Pinpoint the cell where the given text exists, returning its (X, Y) midpoint coordinate. 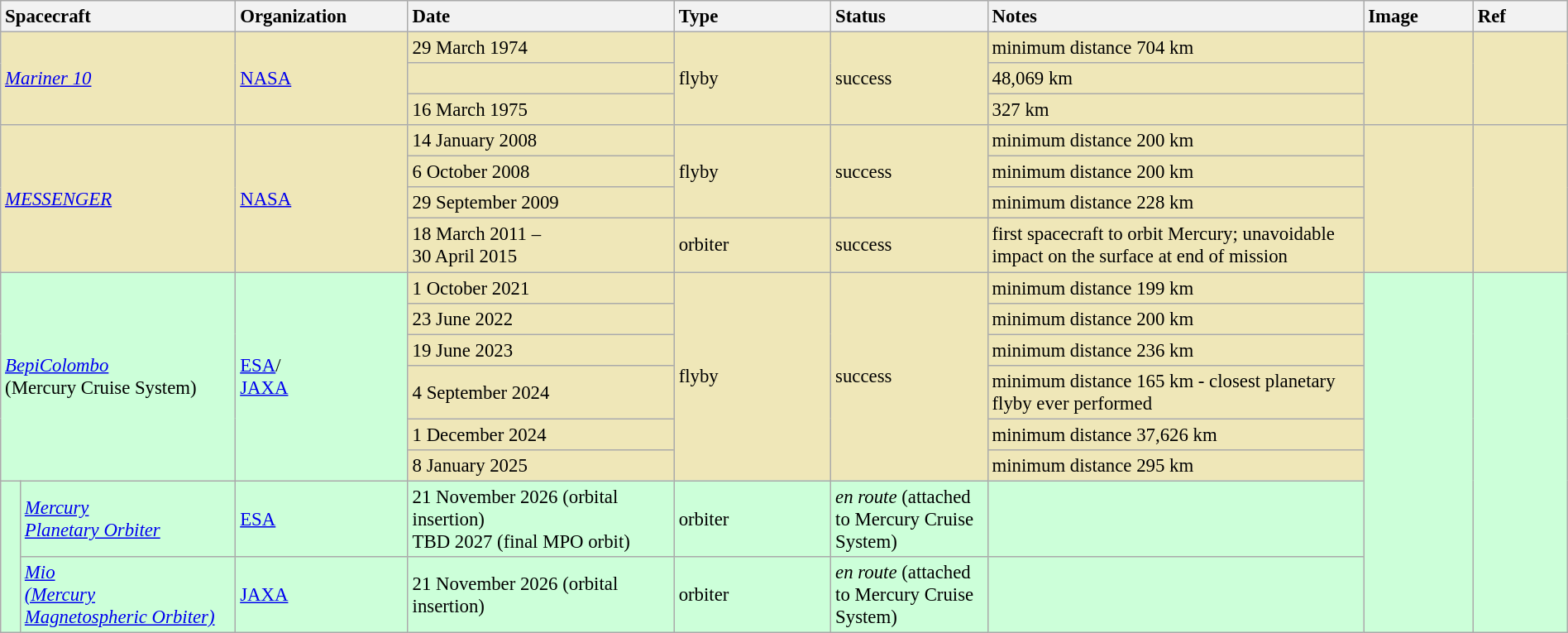
minimum distance 37,626 km (1176, 434)
Mariner 10 (118, 79)
19 June 2023 (541, 350)
1 December 2024 (541, 434)
327 km (1176, 110)
29 September 2009 (541, 203)
minimum distance 228 km (1176, 203)
18 March 2011 –30 April 2015 (541, 245)
Organization (322, 17)
48,069 km (1176, 79)
Type (753, 17)
BepiColombo(Mercury Cruise System) (118, 377)
Spacecraft (118, 17)
8 January 2025 (541, 466)
14 January 2008 (541, 141)
Date (541, 17)
Status (910, 17)
1 October 2021 (541, 288)
minimum distance 199 km (1176, 288)
minimum distance 236 km (1176, 350)
Image (1419, 17)
Ref (1521, 17)
MESSENGER (118, 199)
4 September 2024 (541, 392)
first spacecraft to orbit Mercury; unavoidable impact on the surface at end of mission (1176, 245)
Mio(MercuryMagnetospheric Orbiter) (128, 595)
minimum distance 165 km - closest planetary flyby ever performed (1176, 392)
minimum distance 295 km (1176, 466)
6 October 2008 (541, 172)
minimum distance 704 km (1176, 48)
16 March 1975 (541, 110)
29 March 1974 (541, 48)
MercuryPlanetary Orbiter (128, 519)
23 June 2022 (541, 319)
ESA (322, 519)
ESA/ JAXA (322, 377)
Notes (1176, 17)
JAXA (322, 595)
21 November 2026 (orbital insertion) (541, 595)
21 November 2026 (orbital insertion) TBD 2027 (final MPO orbit) (541, 519)
